Return the (x, y) coordinate for the center point of the cell that contains the specified text.  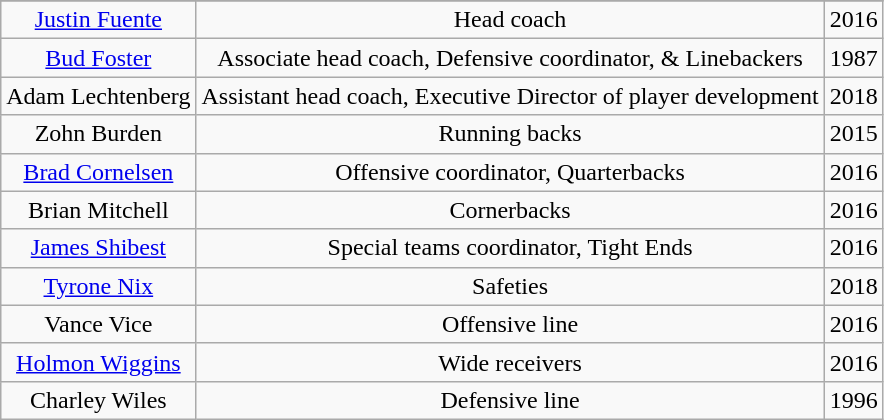
Holmon Wiggins (98, 362)
Bud Foster (98, 58)
Special teams coordinator, Tight Ends (510, 248)
Offensive coordinator, Quarterbacks (510, 172)
Cornerbacks (510, 210)
James Shibest (98, 248)
1996 (854, 400)
Justin Fuente (98, 20)
Safeties (510, 286)
Running backs (510, 134)
Charley Wiles (98, 400)
Vance Vice (98, 324)
Defensive line (510, 400)
Brad Cornelsen (98, 172)
Associate head coach, Defensive coordinator, & Linebackers (510, 58)
Tyrone Nix (98, 286)
Zohn Burden (98, 134)
Offensive line (510, 324)
Assistant head coach, Executive Director of player development (510, 96)
Wide receivers (510, 362)
2015 (854, 134)
Brian Mitchell (98, 210)
Adam Lechtenberg (98, 96)
Head coach (510, 20)
1987 (854, 58)
